Capture the cell that displays the provided text and extract its (X, Y) central coordinate. 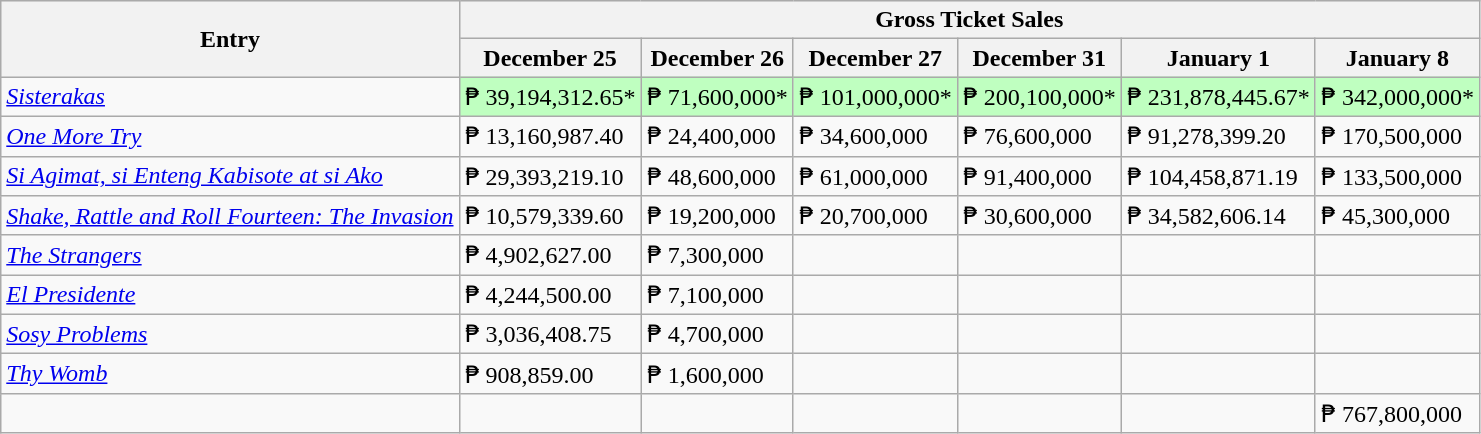
₱ 24,400,000 (717, 136)
₱ 133,500,000 (1397, 176)
Gross Ticket Sales (969, 20)
₱ 48,600,000 (717, 176)
El Presidente (230, 295)
Si Agimat, si Enteng Kabisote at si Ako (230, 176)
₱ 1,600,000 (717, 374)
December 25 (550, 58)
January 1 (1218, 58)
₱ 3,036,408.75 (550, 334)
January 8 (1397, 58)
₱ 34,582,606.14 (1218, 216)
₱ 71,600,000* (717, 97)
₱ 4,902,627.00 (550, 255)
₱ 29,393,219.10 (550, 176)
₱ 7,300,000 (717, 255)
₱ 13,160,987.40 (550, 136)
₱ 76,600,000 (1039, 136)
Sisterakas (230, 97)
₱ 767,800,000 (1397, 413)
December 26 (717, 58)
₱ 170,500,000 (1397, 136)
The Strangers (230, 255)
December 31 (1039, 58)
₱ 91,400,000 (1039, 176)
₱ 342,000,000* (1397, 97)
₱ 19,200,000 (717, 216)
December 27 (875, 58)
₱ 45,300,000 (1397, 216)
₱ 10,579,339.60 (550, 216)
₱ 61,000,000 (875, 176)
₱ 30,600,000 (1039, 216)
Shake, Rattle and Roll Fourteen: The Invasion (230, 216)
₱ 101,000,000* (875, 97)
Sosy Problems (230, 334)
₱ 39,194,312.65* (550, 97)
₱ 91,278,399.20 (1218, 136)
₱ 4,244,500.00 (550, 295)
One More Try (230, 136)
₱ 34,600,000 (875, 136)
₱ 231,878,445.67* (1218, 97)
Thy Womb (230, 374)
Entry (230, 39)
₱ 908,859.00 (550, 374)
₱ 104,458,871.19 (1218, 176)
₱ 7,100,000 (717, 295)
₱ 20,700,000 (875, 216)
₱ 4,700,000 (717, 334)
₱ 200,100,000* (1039, 97)
